Return the (X, Y) coordinate for the center point of the cell that contains the specified text.  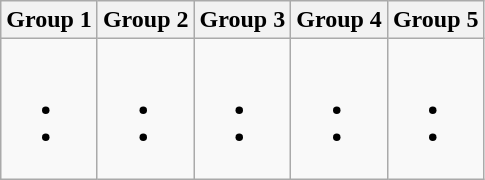
Group 2 (146, 20)
Group 3 (242, 20)
Group 1 (50, 20)
Group 5 (436, 20)
Group 4 (340, 20)
